Locate the cell with the specified text and output its (X, Y) center coordinate. 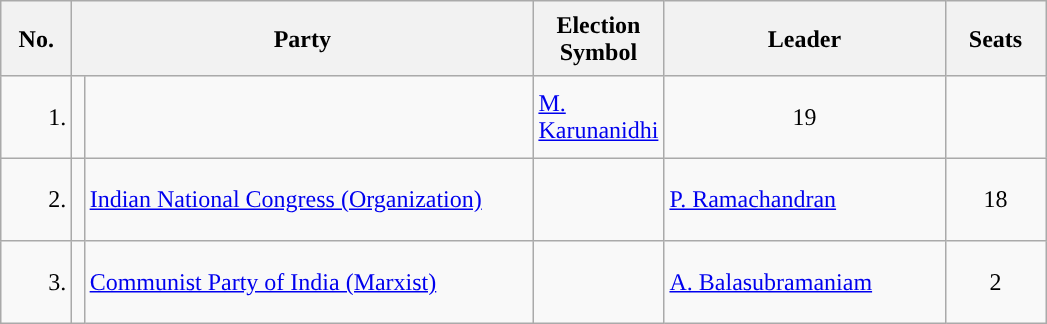
Election Symbol (598, 38)
2. (36, 199)
P. Ramachandran (804, 199)
Party (302, 38)
M. Karunanidhi (598, 117)
Seats (996, 38)
A. Balasubramaniam (804, 282)
No. (36, 38)
1. (36, 117)
Indian National Congress (Organization) (308, 199)
19 (804, 117)
3. (36, 282)
18 (996, 199)
Leader (804, 38)
2 (996, 282)
Communist Party of India (Marxist) (308, 282)
